Return the (X, Y) coordinate for the center point of the cell that contains the specified text.  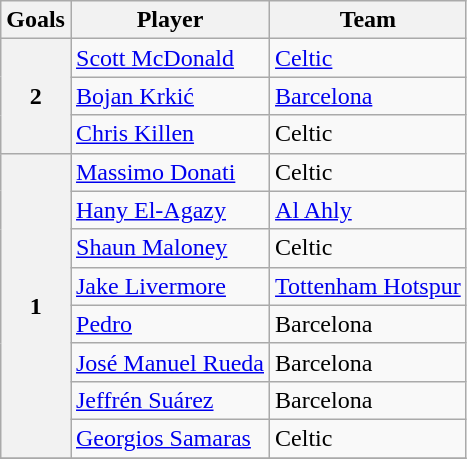
Player (170, 20)
Jeffrén Suárez (170, 400)
Al Ahly (368, 210)
Massimo Donati (170, 172)
2 (36, 96)
Goals (36, 20)
Team (368, 20)
Shaun Maloney (170, 248)
Jake Livermore (170, 286)
1 (36, 305)
Georgios Samaras (170, 438)
Bojan Krkić (170, 96)
Scott McDonald (170, 58)
Tottenham Hotspur (368, 286)
Chris Killen (170, 134)
Hany El-Agazy (170, 210)
José Manuel Rueda (170, 362)
Pedro (170, 324)
